Scan for the cell matching the given text and deliver its (x, y) coordinate at center. 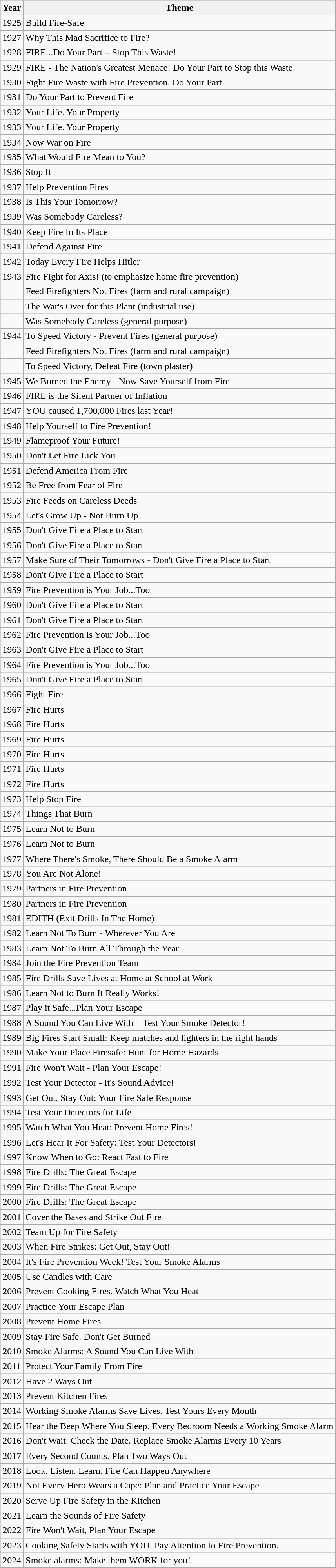
1973 (12, 799)
1988 (12, 1023)
Prevent Kitchen Fires (180, 1396)
Test Your Detectors for Life (180, 1112)
Learn Not To Burn - Wherever You Are (180, 933)
2004 (12, 1262)
1941 (12, 247)
1967 (12, 709)
1928 (12, 53)
1937 (12, 187)
2012 (12, 1381)
Help Stop Fire (180, 799)
Help Yourself to Fire Prevention! (180, 426)
2002 (12, 1232)
Fire Fight for Axis! (to emphasize home fire prevention) (180, 276)
Don't Wait. Check the Date. Replace Smoke Alarms Every 10 Years (180, 1441)
1995 (12, 1127)
Make Sure of Their Tomorrows - Don't Give Fire a Place to Start (180, 560)
1927 (12, 38)
Fight Fire Waste with Fire Prevention. Do Your Part (180, 82)
2017 (12, 1456)
We Burned the Enemy - Now Save Yourself from Fire (180, 381)
2008 (12, 1321)
1962 (12, 635)
1930 (12, 82)
Fire Won't Wait - Plan Your Escape! (180, 1068)
2009 (12, 1336)
Cooking Safety Starts with YOU. Pay Attention to Fire Prevention. (180, 1545)
2019 (12, 1486)
1969 (12, 739)
1956 (12, 545)
2006 (12, 1292)
1963 (12, 649)
2007 (12, 1306)
Was Somebody Careless? (180, 217)
1989 (12, 1038)
1959 (12, 590)
1958 (12, 575)
1934 (12, 142)
To Speed Victory, Defeat Fire (town plaster) (180, 366)
Defend Against Fire (180, 247)
Don't Let Fire Lick You (180, 456)
Defend America From Fire (180, 471)
Big Fires Start Small: Keep matches and lighters in the right hands (180, 1038)
When Fire Strikes: Get Out, Stay Out! (180, 1247)
2001 (12, 1217)
Is This Your Tomorrow? (180, 202)
1987 (12, 1008)
1980 (12, 903)
1991 (12, 1068)
Make Your Place Firesafe: Hunt for Home Hazards (180, 1053)
1938 (12, 202)
1932 (12, 112)
1997 (12, 1157)
Have 2 Ways Out (180, 1381)
1986 (12, 993)
1974 (12, 814)
Be Free from Fear of Fire (180, 486)
2000 (12, 1202)
1971 (12, 769)
Smoke alarms: Make them WORK for you! (180, 1560)
To Speed Victory - Prevent Fires (general purpose) (180, 336)
1970 (12, 754)
Build Fire-Safe (180, 23)
Now War on Fire (180, 142)
Help Prevention Fires (180, 187)
2016 (12, 1441)
1943 (12, 276)
Fire Feeds on Careless Deeds (180, 500)
1978 (12, 873)
1944 (12, 336)
Watch What You Heat: Prevent Home Fires! (180, 1127)
Test Your Detector - It's Sound Advice! (180, 1082)
FIRE...Do Your Part – Stop This Waste! (180, 53)
1996 (12, 1142)
1972 (12, 784)
1953 (12, 500)
Year (12, 8)
1950 (12, 456)
1982 (12, 933)
1968 (12, 724)
Was Somebody Careless (general purpose) (180, 321)
2015 (12, 1426)
Team Up for Fire Safety (180, 1232)
Get Out, Stay Out: Your Fire Safe Response (180, 1097)
2020 (12, 1501)
1965 (12, 680)
1948 (12, 426)
Fight Fire (180, 695)
1925 (12, 23)
Fire Won't Wait, Plan Your Escape (180, 1530)
2010 (12, 1351)
1933 (12, 127)
FIRE - The Nation's Greatest Menace! Do Your Part to Stop this Waste! (180, 67)
1977 (12, 859)
Theme (180, 8)
Use Candles with Care (180, 1277)
Where There's Smoke, There Should Be a Smoke Alarm (180, 859)
1984 (12, 963)
1954 (12, 515)
1939 (12, 217)
1994 (12, 1112)
The War's Over for this Plant (industrial use) (180, 306)
2005 (12, 1277)
Learn the Sounds of Fire Safety (180, 1515)
2003 (12, 1247)
Keep Fire In Its Place (180, 232)
It's Fire Prevention Week! Test Your Smoke Alarms (180, 1262)
2024 (12, 1560)
1964 (12, 665)
1952 (12, 486)
You Are Not Alone! (180, 873)
1992 (12, 1082)
1975 (12, 829)
1993 (12, 1097)
1947 (12, 411)
1945 (12, 381)
1960 (12, 605)
1935 (12, 157)
What Would Fire Mean to You? (180, 157)
Learn Not To Burn All Through the Year (180, 948)
Serve Up Fire Safety in the Kitchen (180, 1501)
Join the Fire Prevention Team (180, 963)
Look. Listen. Learn. Fire Can Happen Anywhere (180, 1471)
Not Every Hero Wears a Cape: Plan and Practice Your Escape (180, 1486)
1931 (12, 97)
Prevent Home Fires (180, 1321)
2018 (12, 1471)
2021 (12, 1515)
Know When to Go: React Fast to Fire (180, 1157)
A Sound You Can Live With—Test Your Smoke Detector! (180, 1023)
Practice Your Escape Plan (180, 1306)
Things That Burn (180, 814)
1983 (12, 948)
Working Smoke Alarms Save Lives. Test Yours Every Month (180, 1411)
Why This Mad Sacrifice to Fire? (180, 38)
1942 (12, 262)
1955 (12, 530)
1979 (12, 888)
Fire Drills Save Lives at Home at School at Work (180, 978)
1961 (12, 620)
2022 (12, 1530)
1976 (12, 844)
2014 (12, 1411)
Protect Your Family From Fire (180, 1366)
2011 (12, 1366)
1998 (12, 1172)
1940 (12, 232)
1981 (12, 919)
1966 (12, 695)
Smoke Alarms: A Sound You Can Live With (180, 1351)
1999 (12, 1187)
1929 (12, 67)
1990 (12, 1053)
2023 (12, 1545)
2013 (12, 1396)
1985 (12, 978)
Play it Safe...Plan Your Escape (180, 1008)
Today Every Fire Helps Hitler (180, 262)
Let's Grow Up - Not Burn Up (180, 515)
EDITH (Exit Drills In The Home) (180, 919)
Cover the Bases and Strike Out Fire (180, 1217)
Learn Not to Burn It Really Works! (180, 993)
1946 (12, 396)
Flameproof Your Future! (180, 441)
Stop It (180, 172)
Do Your Part to Prevent Fire (180, 97)
Every Second Counts. Plan Two Ways Out (180, 1456)
YOU caused 1,700,000 Fires last Year! (180, 411)
Let's Hear It For Safety: Test Your Detectors! (180, 1142)
Stay Fire Safe. Don't Get Burned (180, 1336)
1949 (12, 441)
FIRE is the Silent Partner of Inflation (180, 396)
1936 (12, 172)
1951 (12, 471)
Hear the Beep Where You Sleep. Every Bedroom Needs a Working Smoke Alarm (180, 1426)
1957 (12, 560)
Prevent Cooking Fires. Watch What You Heat (180, 1292)
